Output the (X, Y) coordinate of the center of the cell containing the given text.  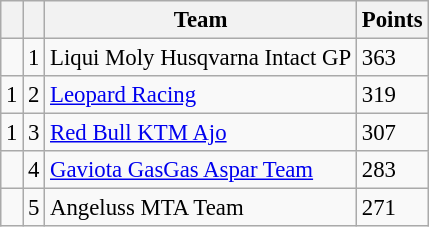
4 (34, 170)
363 (392, 58)
319 (392, 95)
Gaviota GasGas Aspar Team (201, 170)
Leopard Racing (201, 95)
Liqui Moly Husqvarna Intact GP (201, 58)
Team (201, 20)
307 (392, 133)
Points (392, 20)
3 (34, 133)
5 (34, 208)
283 (392, 170)
2 (34, 95)
271 (392, 208)
Red Bull KTM Ajo (201, 133)
Angeluss MTA Team (201, 208)
